Determine the [x, y] coordinate at the center of the cell enclosing the given text.  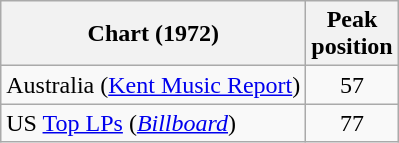
Chart (1972) [154, 34]
77 [352, 123]
Australia (Kent Music Report) [154, 85]
US Top LPs (Billboard) [154, 123]
Peakposition [352, 34]
57 [352, 85]
